Detect which cell encompasses the target text, then output its [x, y] center coordinate. 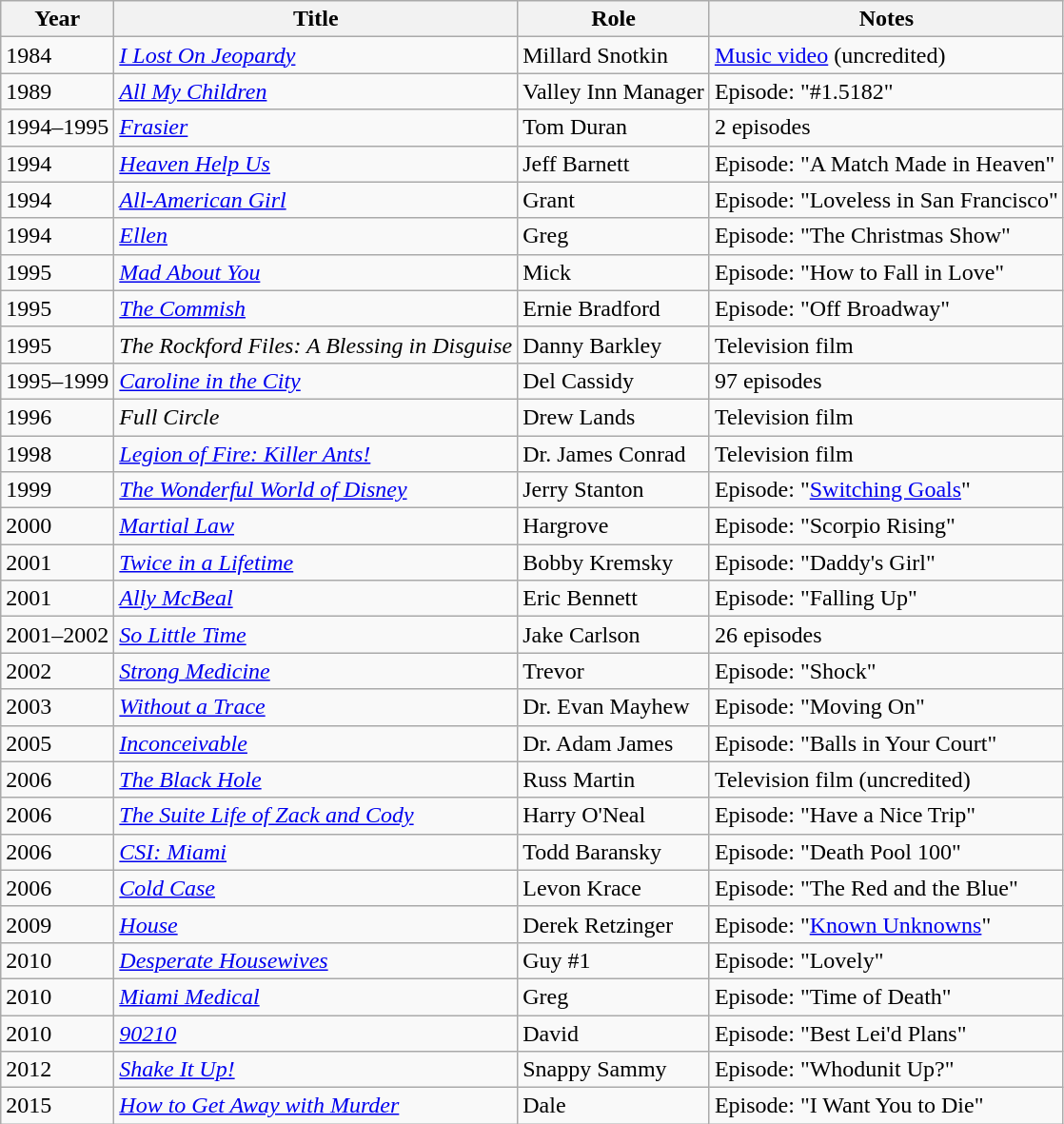
Hargrove [614, 526]
Year [57, 19]
The Rockford Files: A Blessing in Disguise [316, 345]
Miami Medical [316, 996]
1999 [57, 490]
1984 [57, 55]
Ally McBeal [316, 599]
Episode: "The Christmas Show" [886, 236]
Episode: "A Match Made in Heaven" [886, 164]
Episode: "Whodunit Up?" [886, 1070]
Tom Duran [614, 128]
All My Children [316, 91]
Episode: "Off Broadway" [886, 308]
Danny Barkley [614, 345]
Cold Case [316, 888]
1995–1999 [57, 381]
Episode: "Falling Up" [886, 599]
Shake It Up! [316, 1070]
Episode: "How to Fall in Love" [886, 272]
Harry O'Neal [614, 816]
Strong Medicine [316, 671]
2015 [57, 1106]
97 episodes [886, 381]
David [614, 1033]
Mad About You [316, 272]
Eric Bennett [614, 599]
1998 [57, 454]
Notes [886, 19]
Episode: "Daddy's Girl" [886, 562]
Snappy Sammy [614, 1070]
Martial Law [316, 526]
Episode: "Death Pool 100" [886, 852]
Episode: "Have a Nice Trip" [886, 816]
I Lost On Jeopardy [316, 55]
Russ Martin [614, 779]
Episode: "The Red and the Blue" [886, 888]
2009 [57, 924]
So Little Time [316, 635]
Trevor [614, 671]
Episode: "Moving On" [886, 707]
CSI: Miami [316, 852]
Episode: "Switching Goals" [886, 490]
Dr. Adam James [614, 743]
1994–1995 [57, 128]
Frasier [316, 128]
Without a Trace [316, 707]
1996 [57, 417]
Episode: "Best Lei'd Plans" [886, 1033]
Jerry Stanton [614, 490]
Heaven Help Us [316, 164]
Grant [614, 200]
Jake Carlson [614, 635]
Episode: "Balls in Your Court" [886, 743]
Dr. Evan Mayhew [614, 707]
Guy #1 [614, 960]
Desperate Housewives [316, 960]
1989 [57, 91]
2012 [57, 1070]
Legion of Fire: Killer Ants! [316, 454]
The Commish [316, 308]
Episode: "#1.5182" [886, 91]
Jeff Barnett [614, 164]
Episode: "I Want You to Die" [886, 1106]
Dr. James Conrad [614, 454]
Derek Retzinger [614, 924]
Valley Inn Manager [614, 91]
Bobby Kremsky [614, 562]
Role [614, 19]
Television film (uncredited) [886, 779]
Music video (uncredited) [886, 55]
2 episodes [886, 128]
2002 [57, 671]
Episode: "Shock" [886, 671]
2003 [57, 707]
Episode: "Known Unknowns" [886, 924]
The Black Hole [316, 779]
26 episodes [886, 635]
90210 [316, 1033]
The Suite Life of Zack and Cody [316, 816]
Inconceivable [316, 743]
2000 [57, 526]
Episode: "Loveless in San Francisco" [886, 200]
Ernie Bradford [614, 308]
Twice in a Lifetime [316, 562]
Episode: "Lovely" [886, 960]
How to Get Away with Murder [316, 1106]
2005 [57, 743]
The Wonderful World of Disney [316, 490]
Del Cassidy [614, 381]
House [316, 924]
Dale [614, 1106]
Episode: "Time of Death" [886, 996]
Ellen [316, 236]
All-American Girl [316, 200]
2001–2002 [57, 635]
Levon Krace [614, 888]
Drew Lands [614, 417]
Millard Snotkin [614, 55]
Todd Baransky [614, 852]
Full Circle [316, 417]
Caroline in the City [316, 381]
Mick [614, 272]
Episode: "Scorpio Rising" [886, 526]
Title [316, 19]
